Search for the cell housing the specified text and yield its (x, y) center coordinate. 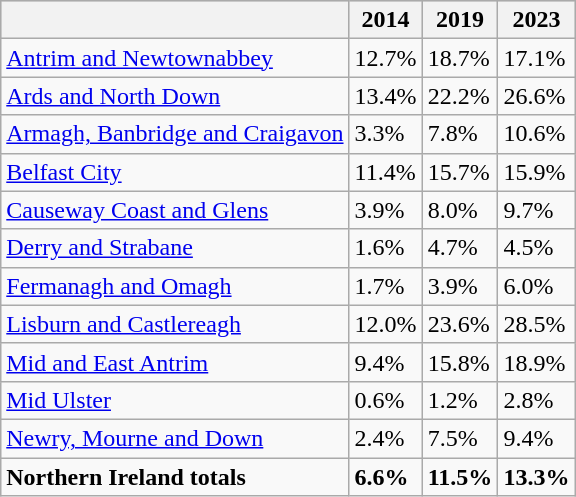
22.2% (460, 96)
Antrim and Newtownabbey (175, 58)
9.7% (536, 210)
26.6% (536, 96)
15.8% (460, 362)
12.0% (386, 324)
2.4% (386, 438)
2023 (536, 20)
11.5% (460, 477)
Derry and Strabane (175, 248)
8.0% (460, 210)
6.6% (386, 477)
15.7% (460, 172)
18.9% (536, 362)
2014 (386, 20)
3.3% (386, 134)
6.0% (536, 286)
Mid Ulster (175, 400)
Newry, Mourne and Down (175, 438)
Causeway Coast and Glens (175, 210)
Northern Ireland totals (175, 477)
13.3% (536, 477)
2019 (460, 20)
Ards and North Down (175, 96)
2.8% (536, 400)
1.6% (386, 248)
4.5% (536, 248)
13.4% (386, 96)
15.9% (536, 172)
0.6% (386, 400)
7.5% (460, 438)
1.7% (386, 286)
28.5% (536, 324)
1.2% (460, 400)
Lisburn and Castlereagh (175, 324)
18.7% (460, 58)
Mid and East Antrim (175, 362)
4.7% (460, 248)
12.7% (386, 58)
Armagh, Banbridge and Craigavon (175, 134)
Fermanagh and Omagh (175, 286)
10.6% (536, 134)
23.6% (460, 324)
17.1% (536, 58)
Belfast City (175, 172)
7.8% (460, 134)
11.4% (386, 172)
